From the cell containing the given text, extract its center point as (x, y) coordinate. 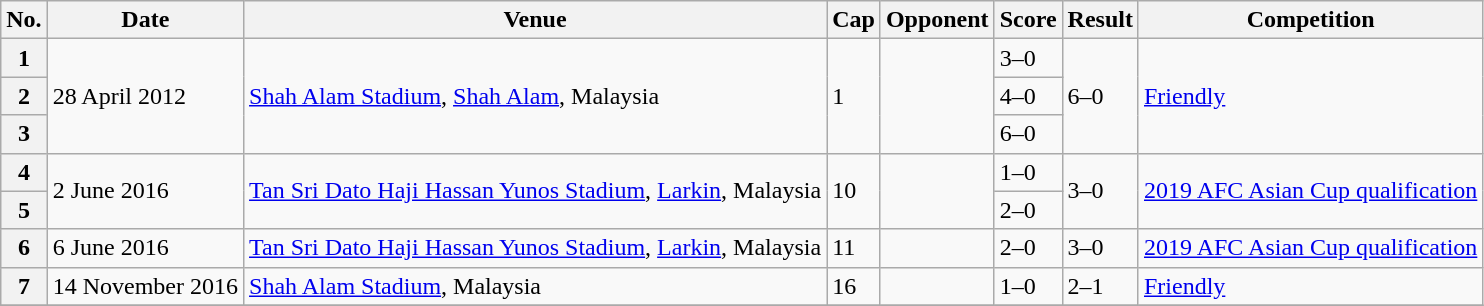
7 (24, 286)
2 June 2016 (145, 191)
2–1 (1100, 286)
6 (24, 248)
4–0 (1028, 96)
4 (24, 172)
2 (24, 96)
6 June 2016 (145, 248)
Date (145, 20)
Competition (1310, 20)
3 (24, 134)
Result (1100, 20)
16 (854, 286)
Score (1028, 20)
No. (24, 20)
28 April 2012 (145, 96)
Opponent (937, 20)
Shah Alam Stadium, Shah Alam, Malaysia (536, 96)
Shah Alam Stadium, Malaysia (536, 286)
11 (854, 248)
14 November 2016 (145, 286)
Venue (536, 20)
10 (854, 191)
5 (24, 210)
Cap (854, 20)
